Return the (X, Y) coordinate for the center point of the cell that contains the specified text.  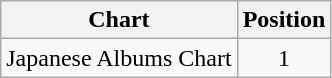
Japanese Albums Chart (119, 58)
Chart (119, 20)
1 (284, 58)
Position (284, 20)
